Identify which cell holds the provided text, then report its (X, Y) central coordinate. 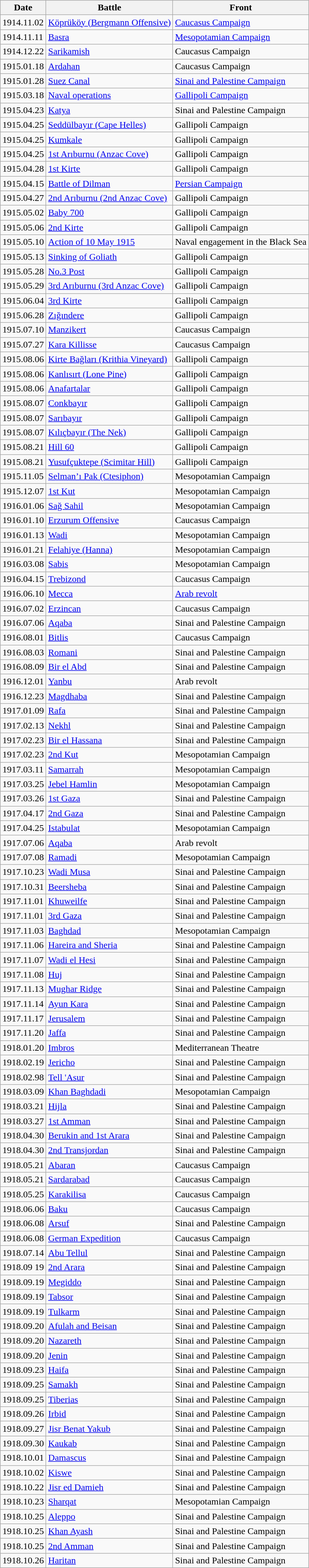
Khan Baghdadi (110, 1092)
3rd Gaza (110, 916)
Sağ Sahil (110, 506)
Khan Ayash (110, 1531)
1917.07.08 (23, 857)
Tiberias (110, 1399)
1916.01.06 (23, 506)
Erzurum Offensive (110, 520)
1916.06.10 (23, 593)
Suez Canal (110, 81)
1917.07.06 (23, 843)
Abaran (110, 1165)
1916.01.10 (23, 520)
Tulkarm (110, 1311)
Jebel Hamlin (110, 784)
Battle of Dilman (110, 184)
Yanbu (110, 682)
Beersheba (110, 886)
Karakilisa (110, 1194)
Erzincan (110, 608)
1918.01.20 (23, 1048)
1916.08.03 (23, 652)
1915.04.23 (23, 110)
1918.02.98 (23, 1077)
1915.05.13 (23, 257)
3rd Kirte (110, 301)
Mughar Ridge (110, 989)
1916.07.06 (23, 623)
Anafartalar (110, 388)
Basra (110, 37)
1st Kirte (110, 169)
Nazareth (110, 1341)
Samarrah (110, 769)
Kara Killisse (110, 344)
Bitlis (110, 637)
Action of 10 May 1915 (110, 242)
2nd Amman (110, 1546)
1918.09.23 (23, 1370)
1st Amman (110, 1121)
Romani (110, 652)
1914.11.11 (23, 37)
1918.03.27 (23, 1121)
1915.03.18 (23, 95)
Felahiye (Hanna) (110, 550)
Ayun Kara (110, 1004)
1916.03.08 (23, 564)
Baghdad (110, 931)
Jerusalem (110, 1018)
1918.03.21 (23, 1106)
Sinking of Goliath (110, 257)
1916.12.01 (23, 682)
1914.12.22 (23, 52)
Magdhaba (110, 696)
1915.05.10 (23, 242)
Jisr Benat Yakub (110, 1429)
Aleppo (110, 1516)
1917.11.03 (23, 931)
Megiddo (110, 1282)
Bir el Hassana (110, 740)
1915.07.10 (23, 330)
Hijla (110, 1106)
1915.04.27 (23, 198)
Haifa (110, 1370)
1914.11.02 (23, 22)
Sardarabad (110, 1180)
No.3 Post (110, 271)
Imbros (110, 1048)
Front (241, 8)
1915.05.02 (23, 213)
Naval operations (110, 95)
Hill 60 (110, 447)
Kılıçbayır (The Nek) (110, 433)
Arsuf (110, 1224)
1918.10.22 (23, 1487)
1917.11.20 (23, 1033)
1917.11.14 (23, 1004)
Kaukab (110, 1443)
Seddülbayır (Cape Helles) (110, 125)
1917.03.25 (23, 784)
Ramadi (110, 857)
1915.06.04 (23, 301)
Khuweilfe (110, 901)
1st Kut (110, 491)
1917.11.07 (23, 960)
Abu Tellul (110, 1253)
1918.10.23 (23, 1502)
1916.01.21 (23, 550)
1918.10.01 (23, 1458)
Sarikamish (110, 52)
Rafa (110, 711)
Wadi el Hesi (110, 960)
Jenin (110, 1355)
1st Gaza (110, 799)
1915.05.28 (23, 271)
1918.07.14 (23, 1253)
1918.03.09 (23, 1092)
1916.12.23 (23, 696)
Zığındere (110, 315)
Kanlısırt (Lone Pine) (110, 374)
Jericho (110, 1062)
Baku (110, 1209)
1917.02.13 (23, 725)
1918.09 19 (23, 1267)
1918.09.30 (23, 1443)
Mediterranean Theatre (241, 1048)
Conkbayır (110, 403)
2nd Arıburnu (2nd Anzac Cove) (110, 198)
Sarıbayır (110, 418)
1915.11.05 (23, 476)
Wadi Musa (110, 872)
3rd Arıburnu (3rd Anzac Cove) (110, 286)
2nd Gaza (110, 813)
Haritan (110, 1560)
Persian Campaign (241, 184)
1917.11.08 (23, 975)
Trebizond (110, 579)
Sharqat (110, 1502)
Sabis (110, 564)
Samakh (110, 1385)
Istabulat (110, 828)
Yusufçuktepe (Scimitar Hill) (110, 462)
1916.04.15 (23, 579)
Bir el Abd (110, 667)
Katya (110, 110)
2nd Arara (110, 1267)
1st Arıburnu (Anzac Cove) (110, 154)
Manzikert (110, 330)
Damascus (110, 1458)
Battle (110, 8)
1915.05.29 (23, 286)
1916.08.01 (23, 637)
1918.09.27 (23, 1429)
1918.10.26 (23, 1560)
Nekhl (110, 725)
Jaffa (110, 1033)
1918.05.25 (23, 1194)
2nd Transjordan (110, 1150)
Tell 'Asur (110, 1077)
Mecca (110, 593)
Naval engagement in the Black Sea (241, 242)
1916.01.13 (23, 535)
Berukin and 1st Arara (110, 1136)
Hareira and Sheria (110, 945)
Köprüköy (Bergmann Offensive) (110, 22)
Date (23, 8)
Kumkale (110, 139)
1917.11.13 (23, 989)
1918.06.06 (23, 1209)
1917.01.09 (23, 711)
1916.07.02 (23, 608)
1915.05.06 (23, 227)
German Expedition (110, 1238)
2nd Kirte (110, 227)
1915.06.28 (23, 315)
Huj (110, 975)
1915.01.28 (23, 81)
1917.10.31 (23, 886)
1915.12.07 (23, 491)
Wadi (110, 535)
Ardahan (110, 66)
1917.04.17 (23, 813)
Kirte Bağları (Krithia Vineyard) (110, 359)
1917.03.26 (23, 799)
1917.10.23 (23, 872)
1915.04.28 (23, 169)
2nd Kut (110, 755)
Tabsor (110, 1297)
1917.11.17 (23, 1018)
Baby 700 (110, 213)
Kiswe (110, 1473)
1918.02.19 (23, 1062)
1915.07.27 (23, 344)
1915.01.18 (23, 66)
1917.03.11 (23, 769)
1918.09.26 (23, 1414)
1915.04.15 (23, 184)
1917.04.25 (23, 828)
1917.11.06 (23, 945)
Selman’ı Pak (Ctesiphon) (110, 476)
1916.08.09 (23, 667)
Afulah and Beisan (110, 1326)
Irbid (110, 1414)
Jisr ed Damieh (110, 1487)
1918.10.02 (23, 1473)
